Pinpoint the cell where the given text exists, returning its (X, Y) midpoint coordinate. 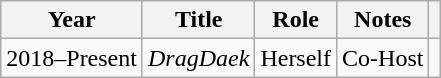
Role (296, 20)
DragDaek (198, 58)
Year (72, 20)
Notes (383, 20)
Title (198, 20)
Herself (296, 58)
2018–Present (72, 58)
Co-Host (383, 58)
